Extract the [X, Y] coordinate from the center of the cell holding the provided text.  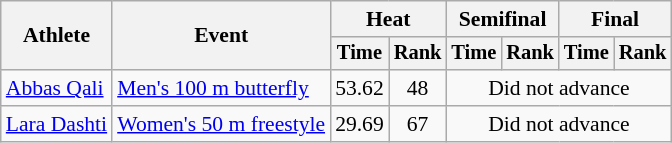
Athlete [56, 36]
Heat [388, 19]
Lara Dashti [56, 124]
Men's 100 m butterfly [221, 88]
53.62 [360, 88]
Semifinal [502, 19]
67 [418, 124]
Final [615, 19]
Event [221, 36]
Abbas Qali [56, 88]
Women's 50 m freestyle [221, 124]
29.69 [360, 124]
48 [418, 88]
